Find where the given text appears and provide that cell's center as (x, y) coordinate. 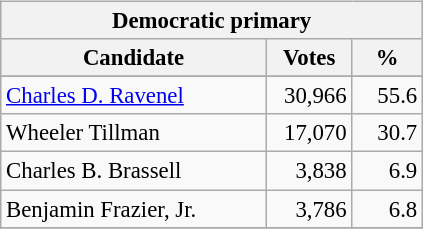
30,966 (309, 96)
55.6 (388, 96)
Votes (309, 58)
6.9 (388, 171)
6.8 (388, 209)
3,786 (309, 209)
Benjamin Frazier, Jr. (134, 209)
17,070 (309, 133)
3,838 (309, 171)
% (388, 58)
30.7 (388, 133)
Wheeler Tillman (134, 133)
Charles D. Ravenel (134, 96)
Charles B. Brassell (134, 171)
Democratic primary (212, 21)
Candidate (134, 58)
